Scan for the cell matching the given text and deliver its [x, y] coordinate at center. 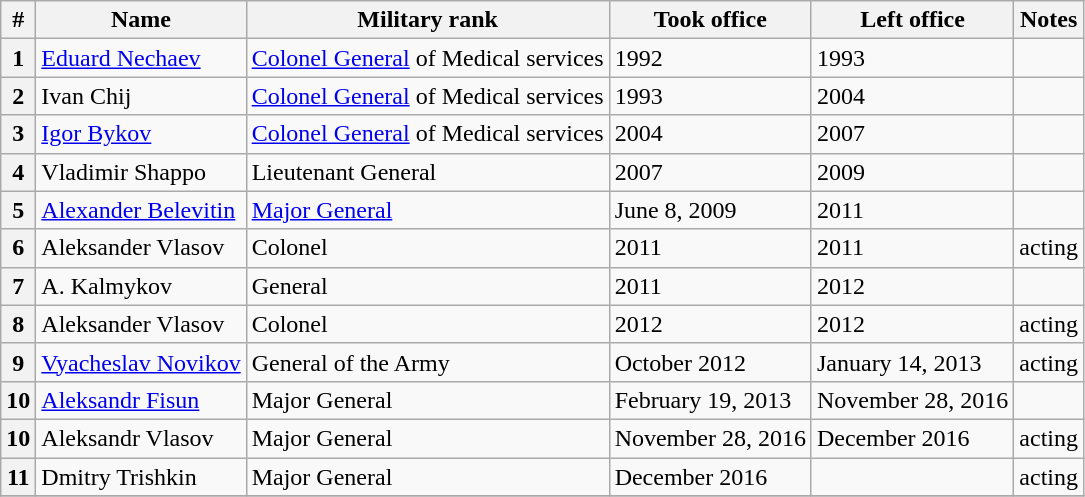
A. Kalmykov [141, 286]
Left office [912, 20]
7 [18, 286]
January 14, 2013 [912, 362]
Military rank [428, 20]
2009 [912, 172]
6 [18, 248]
5 [18, 210]
General of the Army [428, 362]
4 [18, 172]
9 [18, 362]
June 8, 2009 [710, 210]
Eduard Nechaev [141, 58]
Aleksandr Fisun [141, 400]
1992 [710, 58]
Name [141, 20]
# [18, 20]
Alexander Belevitin [141, 210]
Dmitry Trishkin [141, 477]
October 2012 [710, 362]
11 [18, 477]
Notes [1049, 20]
Lieutenant General [428, 172]
February 19, 2013 [710, 400]
8 [18, 324]
Igor Bykov [141, 134]
Vyacheslav Novikov [141, 362]
General [428, 286]
2 [18, 96]
Took office [710, 20]
1 [18, 58]
Aleksandr Vlasov [141, 438]
Ivan Chij [141, 96]
3 [18, 134]
Vladimir Shappo [141, 172]
